Detect which cell encompasses the target text, then output its (x, y) center coordinate. 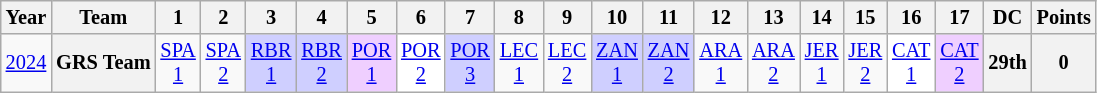
LEC1 (519, 63)
2024 (26, 63)
2 (224, 17)
JER1 (822, 63)
ARA2 (774, 63)
ZAN1 (617, 63)
16 (911, 17)
ZAN2 (669, 63)
DC (1007, 17)
10 (617, 17)
POR3 (470, 63)
11 (669, 17)
Year (26, 17)
SPA1 (178, 63)
LEC2 (567, 63)
5 (372, 17)
15 (865, 17)
3 (271, 17)
7 (470, 17)
29th (1007, 63)
CAT2 (959, 63)
RBR2 (321, 63)
17 (959, 17)
JER2 (865, 63)
POR1 (372, 63)
13 (774, 17)
1 (178, 17)
CAT1 (911, 63)
SPA2 (224, 63)
RBR1 (271, 63)
ARA1 (720, 63)
Team (103, 17)
9 (567, 17)
12 (720, 17)
Points (1064, 17)
8 (519, 17)
GRS Team (103, 63)
4 (321, 17)
0 (1064, 63)
6 (420, 17)
POR2 (420, 63)
14 (822, 17)
